Search for the cell housing the specified text and yield its (x, y) center coordinate. 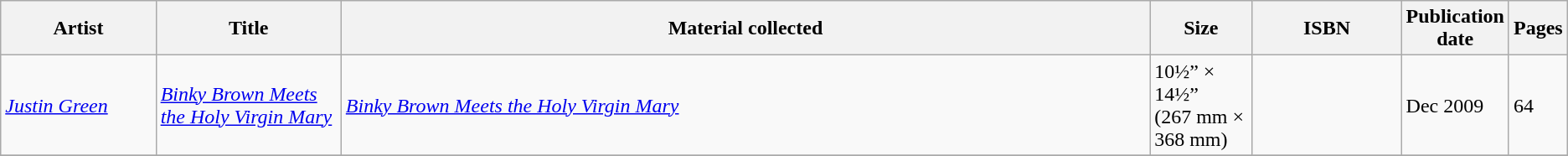
ISBN (1327, 29)
Pages (1538, 29)
Artist (79, 29)
Justin Green (79, 106)
Dec 2009 (1455, 106)
64 (1538, 106)
10½” × 14½”(267 mm × 368 mm) (1201, 106)
Material collected (745, 29)
Publication date (1455, 29)
Title (248, 29)
Size (1201, 29)
